Provide the (X, Y) coordinate of the cell's center where the given text is located.  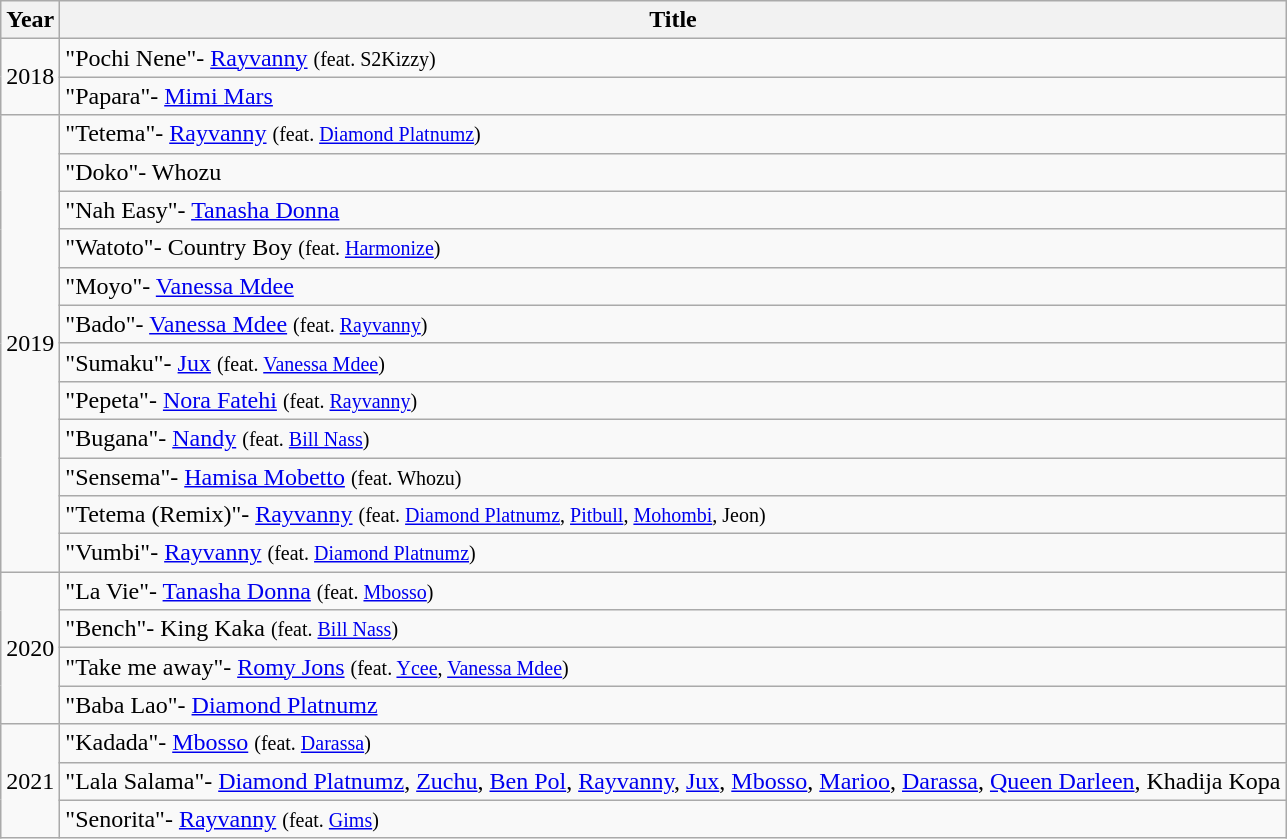
"Sumaku"- Jux (feat. Vanessa Mdee) (673, 362)
"Pepeta"- Nora Fatehi (feat. Rayvanny) (673, 400)
"Bench"- King Kaka (feat. Bill Nass) (673, 629)
"Senorita"- Rayvanny (feat. Gims) (673, 819)
"Doko"- Whozu (673, 172)
"Vumbi"- Rayvanny (feat. Diamond Platnumz) (673, 553)
"Take me away"- Romy Jons (feat. Ycee, Vanessa Mdee) (673, 667)
2018 (30, 77)
2019 (30, 344)
Title (673, 20)
"Tetema (Remix)"- Rayvanny (feat. Diamond Platnumz, Pitbull, Mohombi, Jeon) (673, 515)
"Nah Easy"- Tanasha Donna (673, 210)
"Papara"- Mimi Mars (673, 96)
"Bado"- Vanessa Mdee (feat. Rayvanny) (673, 324)
2021 (30, 781)
"Pochi Nene"- Rayvanny (feat. S2Kizzy) (673, 58)
"Tetema"- Rayvanny (feat. Diamond Platnumz) (673, 134)
"Kadada"- Mbosso (feat. Darassa) (673, 743)
2020 (30, 648)
"Sensema"- Hamisa Mobetto (feat. Whozu) (673, 477)
"Baba Lao"- Diamond Platnumz (673, 705)
"La Vie"- Tanasha Donna (feat. Mbosso) (673, 591)
"Moyo"- Vanessa Mdee (673, 286)
"Lala Salama"- Diamond Platnumz, Zuchu, Ben Pol, Rayvanny, Jux, Mbosso, Marioo, Darassa, Queen Darleen, Khadija Kopa (673, 781)
"Watoto"- Country Boy (feat. Harmonize) (673, 248)
Year (30, 20)
"Bugana"- Nandy (feat. Bill Nass) (673, 438)
